Extract the [x, y] coordinate from the center of the cell holding the provided text.  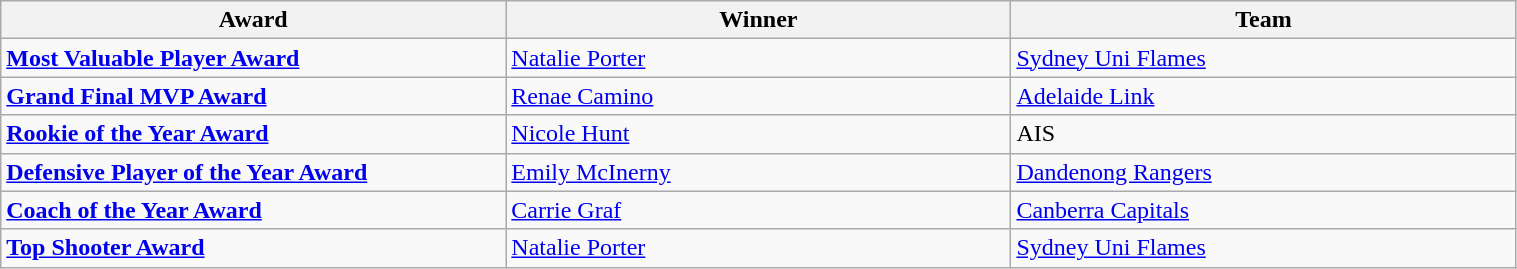
Nicole Hunt [758, 134]
Winner [758, 20]
Carrie Graf [758, 210]
Adelaide Link [1264, 96]
Grand Final MVP Award [254, 96]
Coach of the Year Award [254, 210]
AIS [1264, 134]
Most Valuable Player Award [254, 58]
Renae Camino [758, 96]
Top Shooter Award [254, 248]
Canberra Capitals [1264, 210]
Award [254, 20]
Rookie of the Year Award [254, 134]
Emily McInerny [758, 172]
Defensive Player of the Year Award [254, 172]
Dandenong Rangers [1264, 172]
Team [1264, 20]
